From the cell containing the given text, extract its center point as (X, Y) coordinate. 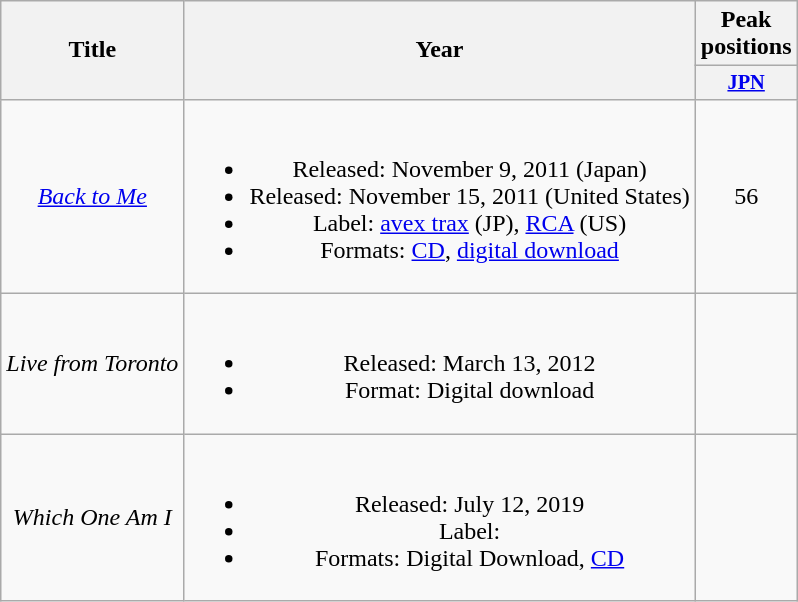
Live from Toronto (92, 364)
Released: July 12, 2019Label:Formats: Digital Download, CD (440, 518)
Back to Me (92, 196)
56 (746, 196)
Which One Am I (92, 518)
Year (440, 50)
JPN (746, 83)
Peak positions (746, 34)
Title (92, 50)
Released: March 13, 2012Format: Digital download (440, 364)
Released: November 9, 2011 (Japan)Released: November 15, 2011 (United States)Label: avex trax (JP), RCA (US)Formats: CD, digital download (440, 196)
